Pinpoint the cell where the given text exists, returning its [X, Y] midpoint coordinate. 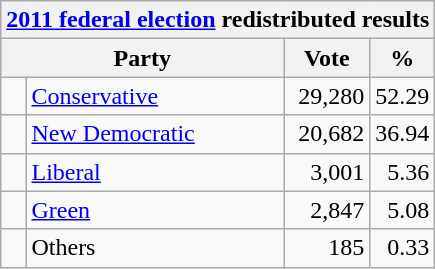
Liberal [155, 172]
5.36 [402, 172]
0.33 [402, 248]
29,280 [327, 96]
Conservative [155, 96]
Green [155, 210]
52.29 [402, 96]
36.94 [402, 134]
% [402, 58]
5.08 [402, 210]
3,001 [327, 172]
Vote [327, 58]
20,682 [327, 134]
2011 federal election redistributed results [218, 20]
Party [142, 58]
2,847 [327, 210]
New Democratic [155, 134]
Others [155, 248]
185 [327, 248]
